For the text-containing cell, return its midpoint in [X, Y] coordinate format. 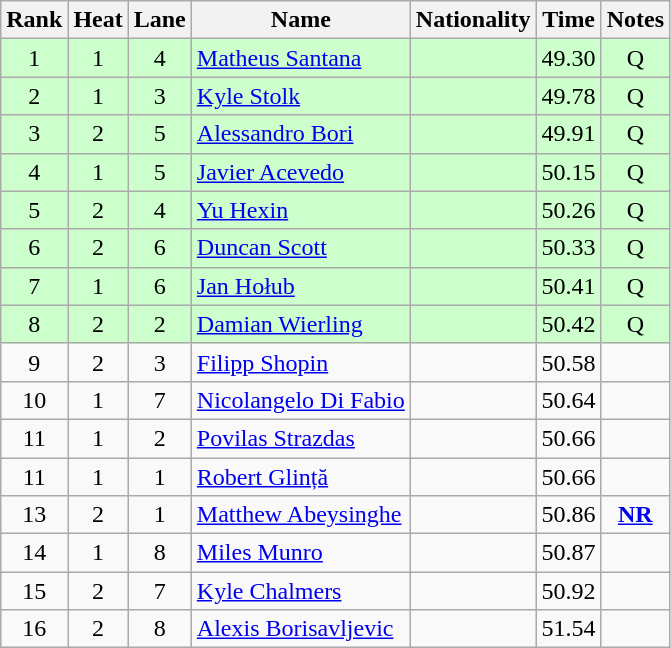
50.58 [568, 362]
15 [34, 591]
49.91 [568, 134]
14 [34, 553]
51.54 [568, 629]
Robert Glință [300, 477]
9 [34, 362]
50.33 [568, 248]
Alessandro Bori [300, 134]
Alexis Borisavljevic [300, 629]
Rank [34, 20]
Name [300, 20]
Notes [635, 20]
50.26 [568, 210]
Jan Hołub [300, 286]
16 [34, 629]
Miles Munro [300, 553]
Kyle Stolk [300, 96]
Matthew Abeysinghe [300, 515]
Heat [98, 20]
50.87 [568, 553]
49.78 [568, 96]
Damian Wierling [300, 324]
49.30 [568, 58]
50.15 [568, 172]
50.64 [568, 400]
50.86 [568, 515]
Filipp Shopin [300, 362]
Time [568, 20]
NR [635, 515]
Javier Acevedo [300, 172]
50.42 [568, 324]
50.41 [568, 286]
Yu Hexin [300, 210]
Kyle Chalmers [300, 591]
Lane [160, 20]
Nationality [473, 20]
50.92 [568, 591]
Duncan Scott [300, 248]
Povilas Strazdas [300, 438]
Matheus Santana [300, 58]
13 [34, 515]
Nicolangelo Di Fabio [300, 400]
10 [34, 400]
